Return (X, Y) of the center of cell containing provided text 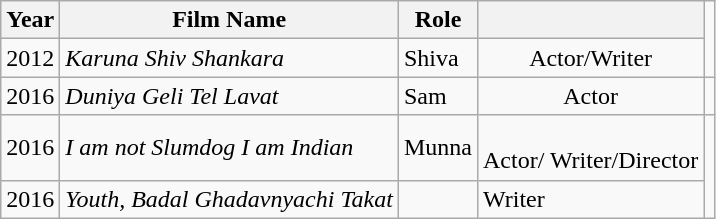
Film Name (230, 20)
Actor/Writer (590, 58)
Sam (438, 96)
Year (30, 20)
Karuna Shiv Shankara (230, 58)
Actor (590, 96)
Writer (590, 199)
I am not Slumdog I am Indian (230, 148)
Actor/ Writer/Director (590, 148)
Munna (438, 148)
Role (438, 20)
Shiva (438, 58)
2012 (30, 58)
Duniya Geli Tel Lavat (230, 96)
Youth, Badal Ghadavnyachi Takat (230, 199)
